Search for the cell housing the specified text and yield its [x, y] center coordinate. 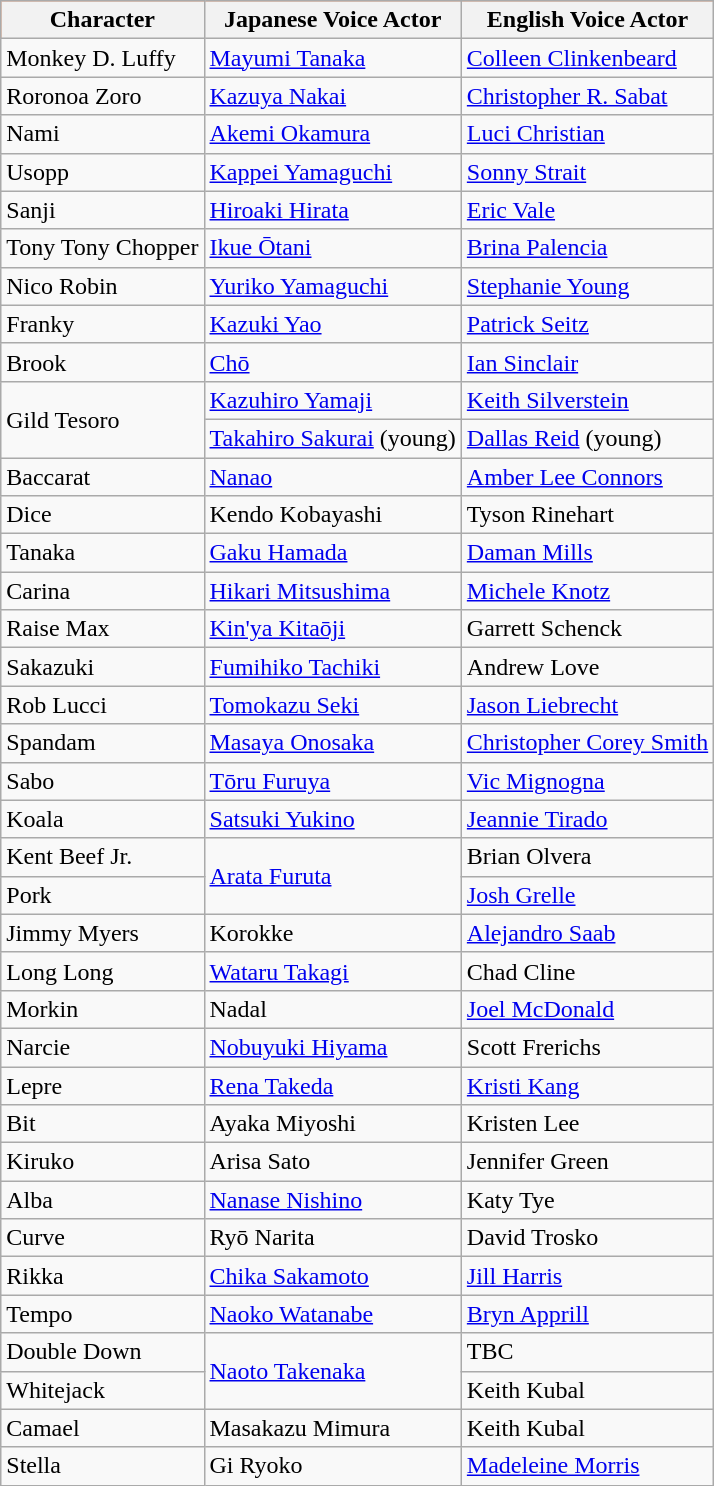
Christopher R. Sabat [587, 96]
Sonny Strait [587, 172]
Camael [102, 1428]
Tyson Rinehart [587, 515]
Kazuki Yao [332, 324]
Tony Tony Chopper [102, 248]
Nanase Nishino [332, 1200]
Naoko Watanabe [332, 1314]
Andrew Love [587, 667]
Alba [102, 1200]
Chad Cline [587, 971]
Tōru Furuya [332, 781]
Monkey D. Luffy [102, 58]
Kent Beef Jr. [102, 857]
Patrick Seitz [587, 324]
Kazuya Nakai [332, 96]
Arata Furuta [332, 876]
Ryō Narita [332, 1238]
TBC [587, 1352]
Brian Olvera [587, 857]
Tempo [102, 1314]
Joel McDonald [587, 1009]
Satsuki Yukino [332, 819]
Nobuyuki Hiyama [332, 1047]
Amber Lee Connors [587, 477]
Koala [102, 819]
Eric Vale [587, 210]
Christopher Corey Smith [587, 743]
Jimmy Myers [102, 933]
Akemi Okamura [332, 134]
Jennifer Green [587, 1162]
Hikari Mitsushima [332, 591]
Franky [102, 324]
Usopp [102, 172]
Sakazuki [102, 667]
Dice [102, 515]
Sanji [102, 210]
Lepre [102, 1085]
Keith Silverstein [587, 400]
Brook [102, 362]
Colleen Clinkenbeard [587, 58]
Gild Tesoro [102, 419]
Double Down [102, 1352]
Jill Harris [587, 1276]
Dallas Reid (young) [587, 438]
Nami [102, 134]
Katy Tye [587, 1200]
Nadal [332, 1009]
Hiroaki Hirata [332, 210]
Kristi Kang [587, 1085]
Garrett Schenck [587, 629]
Fumihiko Tachiki [332, 667]
Kiruko [102, 1162]
English Voice Actor [587, 20]
Naoto Takenaka [332, 1371]
Baccarat [102, 477]
Long Long [102, 971]
Pork [102, 895]
Stella [102, 1466]
Whitejack [102, 1390]
Nanao [332, 477]
Mayumi Tanaka [332, 58]
Roronoa Zoro [102, 96]
Jeannie Tirado [587, 819]
Nico Robin [102, 286]
Yuriko Yamaguchi [332, 286]
Takahiro Sakurai (young) [332, 438]
Kin'ya Kitaōji [332, 629]
Japanese Voice Actor [332, 20]
Arisa Sato [332, 1162]
David Trosko [587, 1238]
Jason Liebrecht [587, 705]
Chika Sakamoto [332, 1276]
Luci Christian [587, 134]
Brina Palencia [587, 248]
Character [102, 20]
Josh Grelle [587, 895]
Madeleine Morris [587, 1466]
Kappei Yamaguchi [332, 172]
Raise Max [102, 629]
Kristen Lee [587, 1124]
Chō [332, 362]
Kazuhiro Yamaji [332, 400]
Kendo Kobayashi [332, 515]
Sabo [102, 781]
Rena Takeda [332, 1085]
Masakazu Mimura [332, 1428]
Curve [102, 1238]
Masaya Onosaka [332, 743]
Narcie [102, 1047]
Korokke [332, 933]
Stephanie Young [587, 286]
Vic Mignogna [587, 781]
Gaku Hamada [332, 553]
Carina [102, 591]
Scott Frerichs [587, 1047]
Rob Lucci [102, 705]
Tomokazu Seki [332, 705]
Ayaka Miyoshi [332, 1124]
Ian Sinclair [587, 362]
Ikue Ōtani [332, 248]
Gi Ryoko [332, 1466]
Alejandro Saab [587, 933]
Michele Knotz [587, 591]
Bryn Apprill [587, 1314]
Daman Mills [587, 553]
Bit [102, 1124]
Tanaka [102, 553]
Wataru Takagi [332, 971]
Morkin [102, 1009]
Spandam [102, 743]
Rikka [102, 1276]
